Determine the [X, Y] coordinate at the center of the cell enclosing the given text.  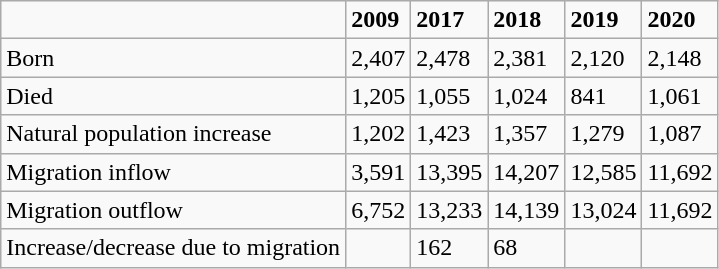
2020 [680, 20]
14,139 [526, 210]
1,205 [378, 96]
2009 [378, 20]
2,381 [526, 58]
3,591 [378, 172]
1,279 [604, 134]
Died [174, 96]
13,024 [604, 210]
1,423 [450, 134]
1,087 [680, 134]
13,233 [450, 210]
2019 [604, 20]
2018 [526, 20]
1,055 [450, 96]
Migration inflow [174, 172]
2,120 [604, 58]
2,148 [680, 58]
1,202 [378, 134]
13,395 [450, 172]
Born [174, 58]
1,024 [526, 96]
1,061 [680, 96]
162 [450, 248]
6,752 [378, 210]
Natural population increase [174, 134]
68 [526, 248]
14,207 [526, 172]
Increase/decrease due to migration [174, 248]
2,478 [450, 58]
1,357 [526, 134]
841 [604, 96]
2,407 [378, 58]
Migration outflow [174, 210]
2017 [450, 20]
12,585 [604, 172]
